Identify which cell holds the provided text, then report its [X, Y] central coordinate. 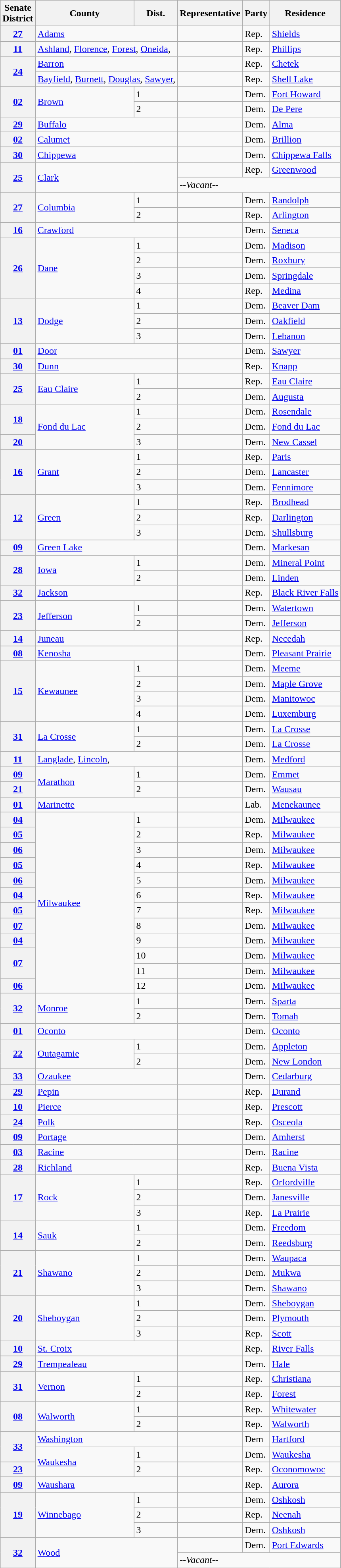
Linden [305, 578]
Necedah [305, 638]
Medford [305, 759]
Menekaunee [305, 804]
19 [18, 1515]
Wausau [305, 789]
Christiana [305, 1379]
Plymouth [305, 1318]
Kewaunee [85, 691]
New Cassel [305, 442]
Outagamie [85, 1054]
Sauk [85, 1235]
Marinette [106, 804]
Paris [305, 457]
Bayfield, Burnett, Douglas, Sawyer, [106, 79]
Hartford [305, 1439]
Medina [305, 291]
Neenah [305, 1515]
Trempealeau [106, 1364]
Markesan [305, 548]
Manitowoc [305, 699]
Chetek [305, 64]
Clark [106, 177]
Barron [106, 64]
Randolph [305, 200]
26 [18, 268]
Sawyer [305, 351]
Chippewa Falls [305, 154]
Lancaster [305, 472]
Waushara [106, 1485]
Dodge [85, 321]
Green Lake [106, 548]
County [85, 14]
Rock [85, 1198]
Party [256, 14]
Brillion [305, 139]
7 [156, 910]
Fort Howard [305, 94]
Ashland, Florence, Forest, Oneida, [106, 49]
Richland [106, 1167]
Durand [305, 1092]
Washington [106, 1439]
Portage [106, 1137]
Lab. [256, 804]
Chippewa [106, 154]
Monroe [85, 1009]
Ozaukee [106, 1076]
Representative [210, 14]
Waupaca [305, 1258]
Luxemburg [305, 714]
Whitewater [305, 1409]
Osceola [305, 1122]
Pleasant Prairie [305, 653]
Crawford [106, 230]
SenateDistrict [18, 14]
22 [18, 1054]
Maple Grove [305, 683]
Scott [305, 1333]
Shullsburg [305, 532]
Kenosha [106, 653]
Augusta [305, 396]
Langlade, Lincoln, [106, 759]
Dem [256, 1439]
Knapp [305, 366]
Adams [106, 34]
Alma [305, 124]
Springdale [305, 276]
17 [18, 1198]
Seneca [305, 230]
De Pere [305, 109]
Freedom [305, 1228]
03 [18, 1152]
5 [156, 880]
St. Croix [106, 1348]
Green [85, 517]
Arlington [305, 215]
Rosendale [305, 411]
Residence [305, 14]
Emmet [305, 774]
Mukwa [305, 1273]
Calumet [106, 139]
Mineral Point [305, 563]
6 [156, 895]
Reedsburg [305, 1243]
Pierce [106, 1107]
Oakfield [305, 321]
Brown [85, 102]
Prescott [305, 1107]
Iowa [85, 570]
Juneau [106, 638]
Port Edwards [305, 1545]
Columbia [85, 207]
Janesville [305, 1198]
Aurora [305, 1485]
Shields [305, 34]
Shell Lake [305, 79]
Meeme [305, 668]
Tomah [305, 1016]
13 [18, 321]
Amherst [305, 1137]
Pepin [106, 1092]
Wood [106, 1553]
Dunn [106, 366]
Buffalo [106, 124]
Phillips [305, 49]
Winnebago [85, 1515]
Polk [106, 1122]
Orfordville [305, 1182]
Vernon [85, 1386]
Darlington [305, 517]
Roxbury [305, 260]
Appleton [305, 1046]
Grant [85, 472]
Cedarburg [305, 1076]
Lebanon [305, 336]
Sparta [305, 1001]
Buena Vista [305, 1167]
18 [18, 419]
Beaver Dam [305, 306]
Jackson [106, 593]
Brodhead [305, 502]
Marathon [85, 782]
9 [156, 941]
Hale [305, 1364]
La Prairie [305, 1213]
Dist. [156, 14]
River Falls [305, 1348]
New London [305, 1061]
Forest [305, 1394]
Watertown [305, 608]
15 [18, 691]
Madison [305, 245]
Black River Falls [305, 593]
Door [106, 351]
Fennimore [305, 487]
Oconomowoc [305, 1470]
8 [156, 926]
Greenwood [305, 170]
Dane [85, 268]
